Search for the cell housing the specified text and yield its (X, Y) center coordinate. 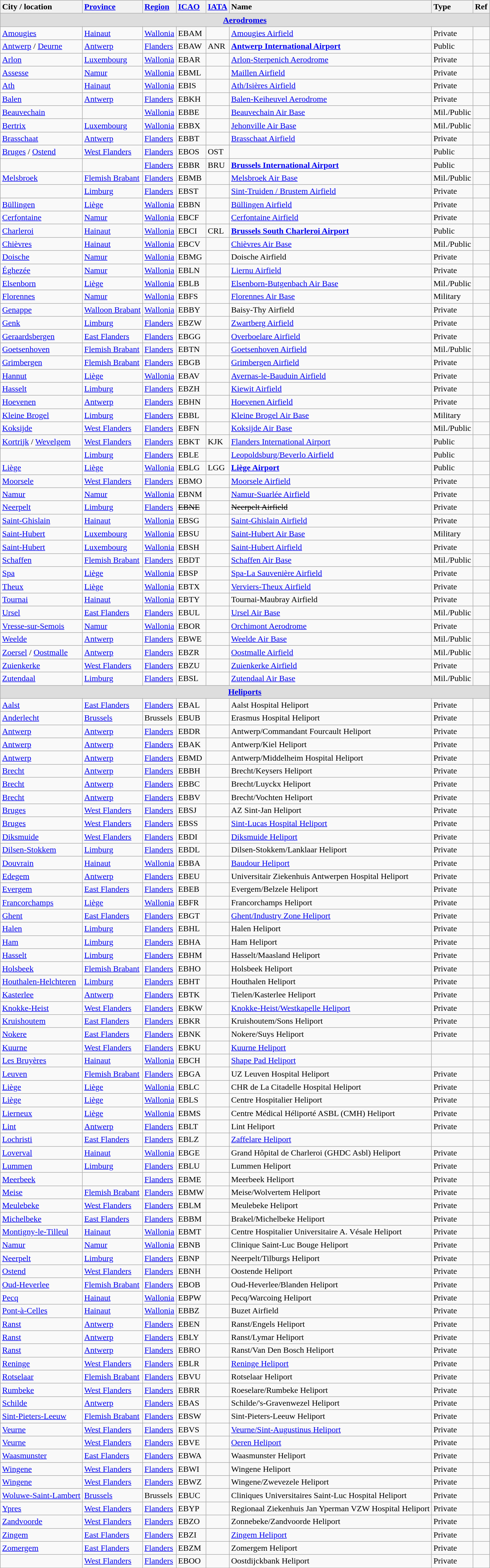
EBNH (191, 1271)
Aalst Hospital Heliport (330, 705)
Spa (42, 573)
Holsbeek (42, 968)
Brasschaat (42, 138)
EBWZ (191, 1482)
Rotselaar (42, 1377)
EBCV (191, 244)
EBZR (191, 652)
Assesse (42, 73)
Houthalen Heliport (330, 981)
Centre Hospitalier Universitaire A. Vésale Heliport (330, 1232)
Diksmuide (42, 837)
EBHL (191, 929)
CRL (217, 231)
Rumbeke (42, 1390)
Sint-Lucas Hospital Heliport (330, 824)
Waasmunster Heliport (330, 1456)
Zutendaal Air Base (330, 679)
Ref (481, 7)
ANR (217, 46)
EBZU (191, 665)
Buzet Airfield (330, 1311)
Diksmuide Heliport (330, 837)
Ranst/Engels Heliport (330, 1324)
Oostdijckbank Heliport (330, 1561)
Charleroi (42, 231)
EBHA (191, 942)
EBNB (191, 1245)
Tournai-Maubray Airfield (330, 600)
Elsenborn (42, 283)
EBKW (191, 1008)
Meise (42, 1192)
Antwerp/Kiel Heliport (330, 744)
EBIS (191, 86)
Meulebeke Heliport (330, 1205)
EBCH (191, 1061)
Leopoldsburg/Beverlo Airfield (330, 455)
Loverval (42, 1153)
Roeselare/Rumbeke Heliport (330, 1390)
Douvrain (42, 863)
Vresse-sur-Semois (42, 626)
EBKR (191, 1021)
EBZW (191, 323)
Montigny-le-Tilleul (42, 1232)
Kortrijk / Wevelgem (42, 442)
EBVU (191, 1377)
Antwerp / Deurne (42, 46)
Zutendaal (42, 679)
Dilsen-Stokkem (42, 850)
Anderlecht (42, 718)
EBSJ (191, 810)
Ath/Isières Airfield (330, 86)
EBWE (191, 639)
Schilde (42, 1403)
Doische Airfield (330, 257)
EBBR (191, 165)
Saint-Hubert Air Base (330, 534)
Ham Heliport (330, 942)
Cerfontaine Airfield (330, 218)
Namur-Suarlée Airfield (330, 494)
Tournai (42, 600)
EBZO (191, 1522)
Ghent/Industry Zone Heliport (330, 916)
Ursel Air Base (330, 613)
EBLR (191, 1363)
Verviers-Theux Airfield (330, 587)
Moorsele Airfield (330, 481)
Reninge (42, 1363)
EBBM (191, 1218)
KJK (217, 442)
Melsbroek Air Base (330, 178)
Balen (42, 99)
EBAV (191, 375)
EBBT (191, 138)
Ypres (42, 1508)
Region (159, 7)
Lint (42, 1126)
Evergem/Belzele Heliport (330, 889)
Zuienkerke (42, 665)
Oostende Heliport (330, 1271)
Amougies Airfield (330, 33)
EBGA (191, 1074)
Hannut (42, 375)
Zandvoorde (42, 1522)
Meulebeke (42, 1205)
EBLY (191, 1337)
Kleine Brogel (42, 415)
EBCI (191, 231)
EBMS (191, 1113)
EBEU (191, 876)
IATA (217, 7)
Weelde (42, 639)
Wingene/Zwevezele Heliport (330, 1482)
Tielen/Kasterlee Heliport (330, 995)
Michelbeke (42, 1218)
Kuurne (42, 1048)
Avernas-le-Bauduin Airfield (330, 375)
UZ Leuven Hospital Heliport (330, 1074)
Bertrix (42, 125)
AZ Sint-Jan Heliport (330, 810)
Wingene Heliport (330, 1469)
EBLN (191, 270)
EBKH (191, 99)
EBAR (191, 60)
EBDI (191, 837)
EBLE (191, 455)
Kasterlee (42, 995)
Zingem (42, 1535)
EBMW (191, 1192)
EBPW (191, 1298)
Ham (42, 942)
CHR de La Citadelle Hospital Heliport (330, 1087)
BRU (217, 165)
Antwerp/Commandant Fourcault Heliport (330, 731)
Oeren Heliport (330, 1443)
Büllingen (42, 205)
Pont-à-Celles (42, 1311)
Erasmus Hospital Heliport (330, 718)
EBTY (191, 600)
EBMT (191, 1232)
EBSG (191, 520)
Aerodromes (245, 20)
Zingem Heliport (330, 1535)
Brasschaat Airfield (330, 138)
EBLU (191, 1166)
EBEB (191, 889)
Centre Médical Héliporté ASBL (CMH) Heliport (330, 1113)
Moorsele (42, 481)
Éghezée (42, 270)
Büllingen Airfield (330, 205)
EBSS (191, 824)
Zuienkerke Airfield (330, 665)
EBGE (191, 1153)
LGG (217, 468)
Antwerp International Airport (330, 46)
Melsbroek (42, 178)
Lint Heliport (330, 1126)
Overboelare Airfield (330, 336)
City / location (42, 7)
EBZI (191, 1535)
Lochristi (42, 1140)
Zomergem Heliport (330, 1548)
Goetsenhoven Airfield (330, 349)
EBLT (191, 1126)
Halen Heliport (330, 929)
EBAL (191, 705)
EBSH (191, 547)
EBLS (191, 1100)
EBLB (191, 283)
Lierneux (42, 1113)
EBHM (191, 955)
Chièvres (42, 244)
Koksijde (42, 428)
EBAW (191, 46)
Rotselaar Heliport (330, 1377)
EBBH (191, 771)
Arlon (42, 60)
Kiewit Airfield (330, 389)
Beauvechain (42, 112)
EBBV (191, 797)
EBHT (191, 981)
Walloon Brabant (113, 310)
EBSU (191, 534)
Ostend (42, 1271)
EBHO (191, 968)
Jehonville Air Base (330, 125)
EBCF (191, 218)
Ath (42, 86)
EBNP (191, 1258)
EBUB (191, 718)
Knokke-Heist (42, 1008)
Kruishoutem/Sons Heliport (330, 1021)
EBBY (191, 310)
EBLC (191, 1087)
Antwerp/Middelheim Hospital Heliport (330, 758)
Neerpelt/Tilburgs Heliport (330, 1258)
EBTK (191, 995)
Saint-Hubert Airfield (330, 547)
Chièvres Air Base (330, 244)
EBTN (191, 349)
Kruishoutem (42, 1021)
Oostmalle Airfield (330, 652)
EBME (191, 1179)
Houthalen-Helchteren (42, 981)
Brecht/Keysers Heliport (330, 771)
EBOO (191, 1561)
Universitair Ziekenhuis Antwerpen Hospital Heliport (330, 876)
EBFR (191, 903)
Sint-Truiden / Brustem Airfield (330, 191)
EBBC (191, 784)
EBLG (191, 468)
Genk (42, 323)
Grimbergen (42, 362)
EBAK (191, 744)
Kuurne Heliport (330, 1048)
Elsenborn-Butgenbach Air Base (330, 283)
EBHN (191, 402)
EBSP (191, 573)
Neerpelt Airfield (330, 507)
EBEN (191, 1324)
Spa-La Sauvenière Airfield (330, 573)
Theux (42, 587)
EBNK (191, 1034)
EBUL (191, 613)
EBOB (191, 1285)
Province (113, 7)
EBFN (191, 428)
EBFS (191, 297)
EBMO (191, 481)
EBLZ (191, 1140)
Grimbergen Airfield (330, 362)
EBSL (191, 679)
Regionaal Ziekenhuis Jan Yperman VZW Hospital Heliport (330, 1508)
Meerbeek Heliport (330, 1179)
EBGB (191, 362)
EBUC (191, 1495)
EBBA (191, 863)
Name (330, 7)
EBDT (191, 560)
Schilde/'s-Gravenwezel Heliport (330, 1403)
Zonnebeke/Zandvoorde Heliport (330, 1522)
EBNM (191, 494)
Baudour Heliport (330, 863)
Halen (42, 929)
EBNE (191, 507)
Waasmunster (42, 1456)
Sint-Pieters-Leeuw Heliport (330, 1416)
Cerfontaine (42, 218)
EBRR (191, 1390)
EBST (191, 191)
EBVE (191, 1443)
Hoevenen Airfield (330, 402)
Zwartberg Airfield (330, 323)
EBKT (191, 442)
Centre Hospitalier Heliport (330, 1100)
Aalst (42, 705)
Arlon-Sterpenich Aerodrome (330, 60)
Nokere/Suys Heliport (330, 1034)
ICAO (191, 7)
Shape Pad Heliport (330, 1061)
Schaffen (42, 560)
Dilsen-Stokkem/Lanklaar Heliport (330, 850)
Baisy-Thy Airfield (330, 310)
Meise/Wolvertem Heliport (330, 1192)
Goetsenhoven (42, 349)
OST (217, 152)
EBYP (191, 1508)
Balen-Keiheuvel Aerodrome (330, 99)
Nokere (42, 1034)
EBBZ (191, 1311)
EBGG (191, 336)
EBMG (191, 257)
EBOS (191, 152)
Edegem (42, 876)
EBWA (191, 1456)
Brussels International Airport (330, 165)
Saint-Ghislain (42, 520)
Kleine Brogel Air Base (330, 415)
Francorchamps (42, 903)
Beauvechain Air Base (330, 112)
EBKU (191, 1048)
Clinique Saint-Luc Bouge Heliport (330, 1245)
EBZM (191, 1548)
Evergem (42, 889)
Zomergem (42, 1548)
Brecht/Luyckx Heliport (330, 784)
Amougies (42, 33)
Les Bruyères (42, 1061)
Oud-Heverlee (42, 1285)
Saint-Ghislain Airfield (330, 520)
EBDR (191, 731)
Meerbeek (42, 1179)
Lummen (42, 1166)
Ursel (42, 613)
Ranst/Lymar Heliport (330, 1337)
Bruges / Ostend (42, 152)
Heliports (245, 692)
Pecq (42, 1298)
EBTX (191, 587)
EBAM (191, 33)
Genappe (42, 310)
EBOR (191, 626)
Holsbeek Heliport (330, 968)
EBSW (191, 1416)
EBDL (191, 850)
Geraardsbergen (42, 336)
EBBX (191, 125)
Weelde Air Base (330, 639)
EBRO (191, 1350)
Liège Airport (330, 468)
Grand Hôpital de Charleroi (GHDC Asbl) Heliport (330, 1153)
Type (452, 7)
Ghent (42, 916)
EBZH (191, 389)
Florennes Air Base (330, 297)
EBMD (191, 758)
Cliniques Universitaires Saint-Luc Hospital Heliport (330, 1495)
EBBL (191, 415)
Hasselt/Maasland Heliport (330, 955)
Brussels South Charleroi Airport (330, 231)
Sint-Pieters-Leeuw (42, 1416)
Francorchamps Heliport (330, 903)
EBGT (191, 916)
Ranst/Van Den Bosch Heliport (330, 1350)
EBLM (191, 1205)
Reninge Heliport (330, 1363)
Schaffen Air Base (330, 560)
Brecht/Vochten Heliport (330, 797)
Oud-Heverlee/Blanden Heliport (330, 1285)
Flanders International Airport (330, 442)
EBAS (191, 1403)
Koksijde Air Base (330, 428)
Maillen Airfield (330, 73)
EBMB (191, 178)
Brakel/Michelbeke Heliport (330, 1218)
EBBN (191, 205)
Orchimont Aerodrome (330, 626)
Florennes (42, 297)
Zaffelare Heliport (330, 1140)
EBML (191, 73)
Liernu Airfield (330, 270)
Hoevenen (42, 402)
Doische (42, 257)
EBVS (191, 1430)
Lummen Heliport (330, 1166)
EBBE (191, 112)
EBWI (191, 1469)
Pecq/Warcoing Heliport (330, 1298)
Zoersel / Oostmalle (42, 652)
Veurne/Sint-Augustinus Heliport (330, 1430)
Leuven (42, 1074)
Knokke-Heist/Westkapelle Heliport (330, 1008)
Woluwe-Saint-Lambert (42, 1495)
